Capture the cell that displays the provided text and extract its (X, Y) central coordinate. 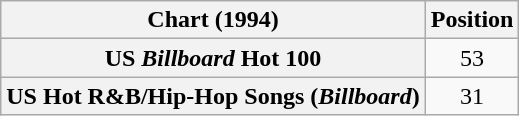
US Hot R&B/Hip-Hop Songs (Billboard) (213, 96)
Chart (1994) (213, 20)
53 (472, 58)
Position (472, 20)
31 (472, 96)
US Billboard Hot 100 (213, 58)
